Output the [x, y] coordinate of the center of the cell containing the given text.  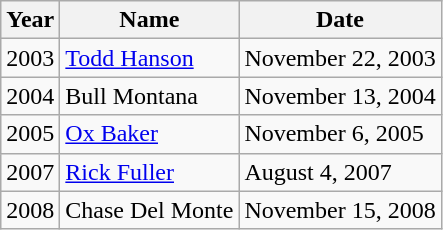
Name [150, 20]
Rick Fuller [150, 172]
Year [30, 20]
August 4, 2007 [340, 172]
November 6, 2005 [340, 134]
November 13, 2004 [340, 96]
November 22, 2003 [340, 58]
Bull Montana [150, 96]
Ox Baker [150, 134]
November 15, 2008 [340, 210]
2004 [30, 96]
2008 [30, 210]
2007 [30, 172]
Chase Del Monte [150, 210]
2003 [30, 58]
Date [340, 20]
2005 [30, 134]
Todd Hanson [150, 58]
